Capture the cell that displays the provided text and extract its [x, y] central coordinate. 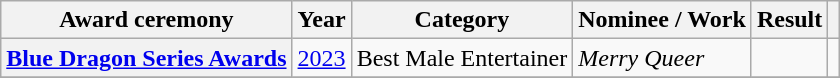
Result [789, 20]
Category [462, 20]
Nominee / Work [662, 20]
2023 [322, 58]
Year [322, 20]
Award ceremony [146, 20]
Merry Queer [662, 58]
Blue Dragon Series Awards [146, 58]
Best Male Entertainer [462, 58]
